Pinpoint the cell where the given text exists, returning its (X, Y) midpoint coordinate. 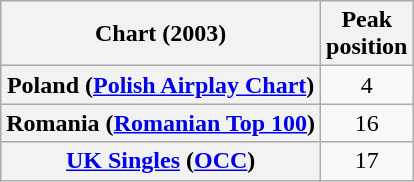
17 (367, 161)
Romania (Romanian Top 100) (161, 123)
Chart (2003) (161, 34)
Peakposition (367, 34)
4 (367, 85)
UK Singles (OCC) (161, 161)
16 (367, 123)
Poland (Polish Airplay Chart) (161, 85)
